Search for the cell housing the specified text and yield its (X, Y) center coordinate. 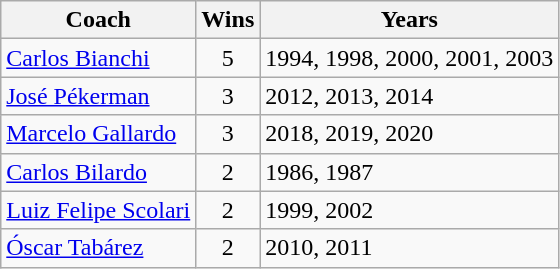
Coach (98, 20)
2012, 2013, 2014 (410, 96)
1994, 1998, 2000, 2001, 2003 (410, 58)
2018, 2019, 2020 (410, 134)
Luiz Felipe Scolari (98, 210)
5 (228, 58)
Wins (228, 20)
2010, 2011 (410, 248)
Carlos Bilardo (98, 172)
José Pékerman (98, 96)
Óscar Tabárez (98, 248)
Marcelo Gallardo (98, 134)
Years (410, 20)
1986, 1987 (410, 172)
Carlos Bianchi (98, 58)
1999, 2002 (410, 210)
